Pinpoint the cell where the given text exists, returning its [x, y] midpoint coordinate. 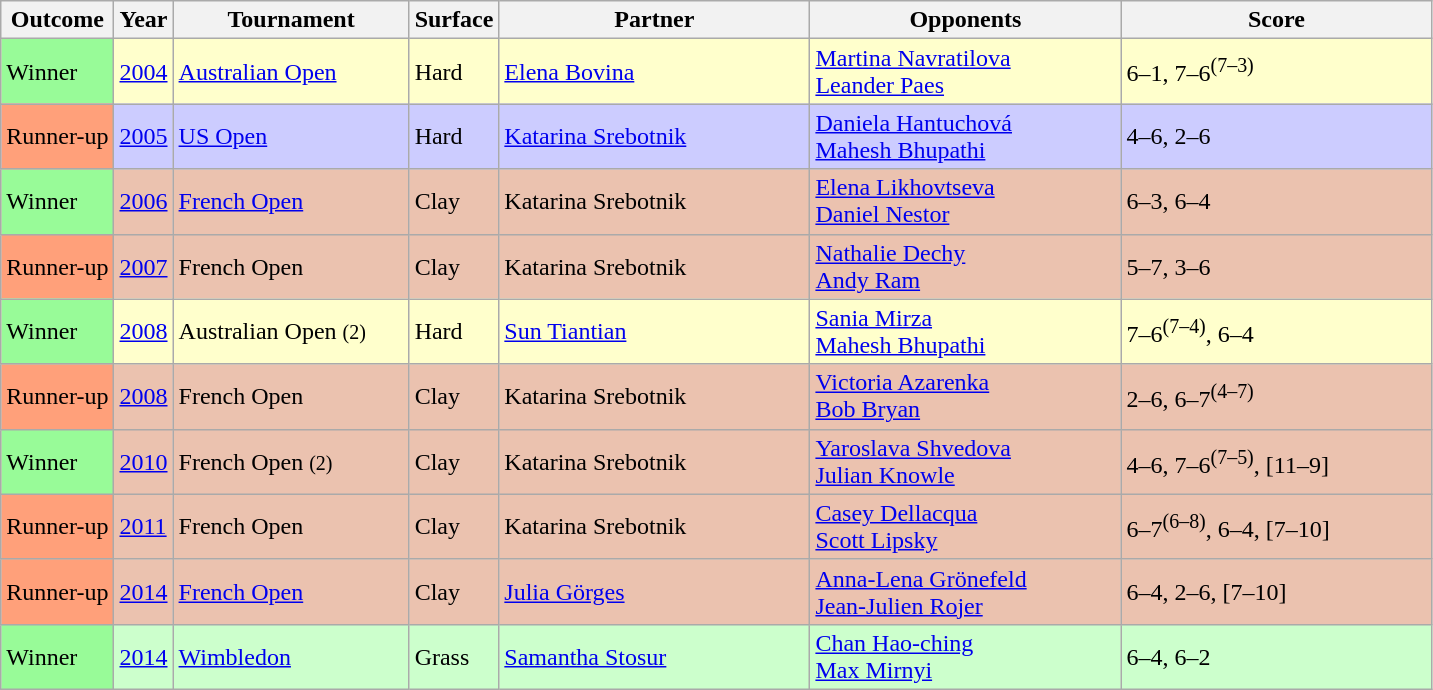
Daniela Hantuchová Mahesh Bhupathi [966, 136]
Yaroslava Shvedova Julian Knowle [966, 462]
Nathalie Dechy Andy Ram [966, 266]
7–6(7–4), 6–4 [1276, 332]
Samantha Stosur [654, 656]
Australian Open [291, 72]
Sania Mirza Mahesh Bhupathi [966, 332]
2011 [144, 526]
4–6, 7–6(7–5), [11–9] [1276, 462]
5–7, 3–6 [1276, 266]
Anna-Lena Grönefeld Jean-Julien Rojer [966, 592]
Surface [454, 20]
Casey Dellacqua Scott Lipsky [966, 526]
2005 [144, 136]
Partner [654, 20]
Australian Open (2) [291, 332]
Wimbledon [291, 656]
2004 [144, 72]
4–6, 2–6 [1276, 136]
6–3, 6–4 [1276, 202]
Year [144, 20]
Chan Hao-ching Max Mirnyi [966, 656]
Tournament [291, 20]
6–4, 6–2 [1276, 656]
6–4, 2–6, [7–10] [1276, 592]
2010 [144, 462]
French Open (2) [291, 462]
Elena Likhovtseva Daniel Nestor [966, 202]
Opponents [966, 20]
Martina Navratilova Leander Paes [966, 72]
Julia Görges [654, 592]
Outcome [58, 20]
US Open [291, 136]
6–1, 7–6(7–3) [1276, 72]
2007 [144, 266]
2–6, 6–7(4–7) [1276, 396]
2006 [144, 202]
Elena Bovina [654, 72]
Sun Tiantian [654, 332]
Score [1276, 20]
Victoria Azarenka Bob Bryan [966, 396]
Grass [454, 656]
6–7(6–8), 6–4, [7–10] [1276, 526]
